Provide the (X, Y) coordinate of the cell's center where the given text is located.  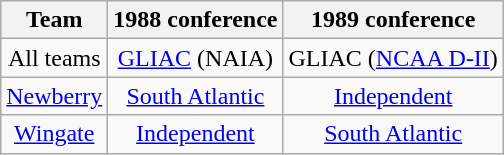
GLIAC (NCAA D-II) (393, 58)
1988 conference (196, 20)
All teams (54, 58)
GLIAC (NAIA) (196, 58)
1989 conference (393, 20)
Newberry (54, 96)
Team (54, 20)
Wingate (54, 134)
